Scan for the cell matching the given text and deliver its [X, Y] coordinate at center. 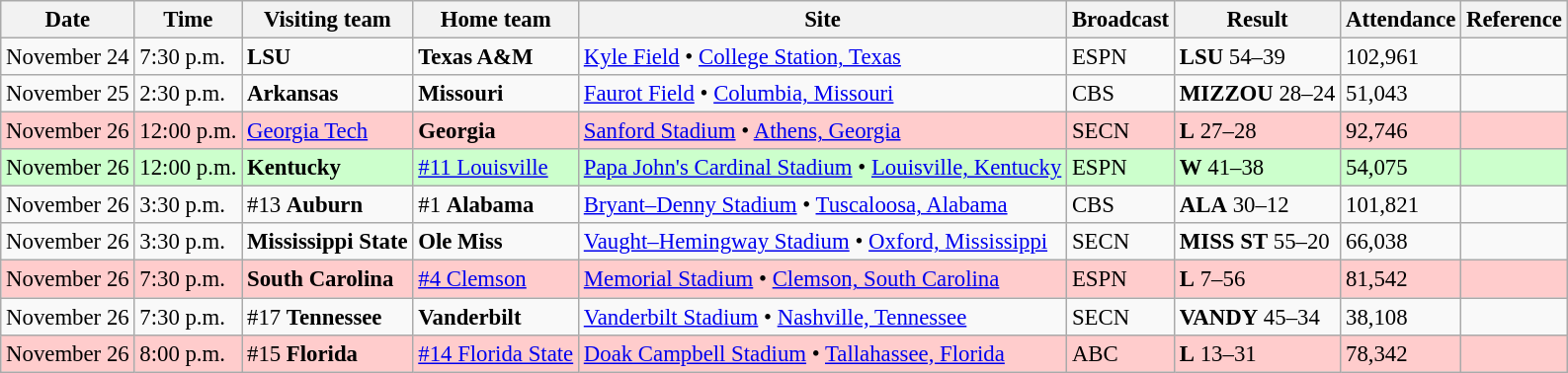
Georgia Tech [328, 131]
L 7–56 [1258, 279]
Vaught–Hemingway Stadium • Oxford, Mississippi [822, 242]
#14 Florida State [496, 353]
Time [188, 20]
November 25 [67, 94]
2:30 p.m. [188, 94]
Missouri [496, 94]
Doak Campbell Stadium • Tallahassee, Florida [822, 353]
MIZZOU 28–24 [1258, 94]
Mississippi State [328, 242]
LSU 54–39 [1258, 57]
November 24 [67, 57]
Result [1258, 20]
51,043 [1401, 94]
W 41–38 [1258, 168]
Site [822, 20]
South Carolina [328, 279]
Vanderbilt [496, 317]
54,075 [1401, 168]
Sanford Stadium • Athens, Georgia [822, 131]
L 27–28 [1258, 131]
Papa John's Cardinal Stadium • Louisville, Kentucky [822, 168]
66,038 [1401, 242]
#4 Clemson [496, 279]
Texas A&M [496, 57]
8:00 p.m. [188, 353]
MISS ST 55–20 [1258, 242]
ABC [1120, 353]
L 13–31 [1258, 353]
Kyle Field • College Station, Texas [822, 57]
#15 Florida [328, 353]
Reference [1515, 20]
ALA 30–12 [1258, 205]
Broadcast [1120, 20]
102,961 [1401, 57]
#17 Tennessee [328, 317]
92,746 [1401, 131]
Ole Miss [496, 242]
Arkansas [328, 94]
Date [67, 20]
Georgia [496, 131]
38,108 [1401, 317]
Kentucky [328, 168]
Visiting team [328, 20]
#13 Auburn [328, 205]
78,342 [1401, 353]
LSU [328, 57]
Attendance [1401, 20]
Memorial Stadium • Clemson, South Carolina [822, 279]
#1 Alabama [496, 205]
#11 Louisville [496, 168]
81,542 [1401, 279]
Bryant–Denny Stadium • Tuscaloosa, Alabama [822, 205]
Faurot Field • Columbia, Missouri [822, 94]
101,821 [1401, 205]
Home team [496, 20]
Vanderbilt Stadium • Nashville, Tennessee [822, 317]
VANDY 45–34 [1258, 317]
